Capture the cell that displays the provided text and extract its [X, Y] central coordinate. 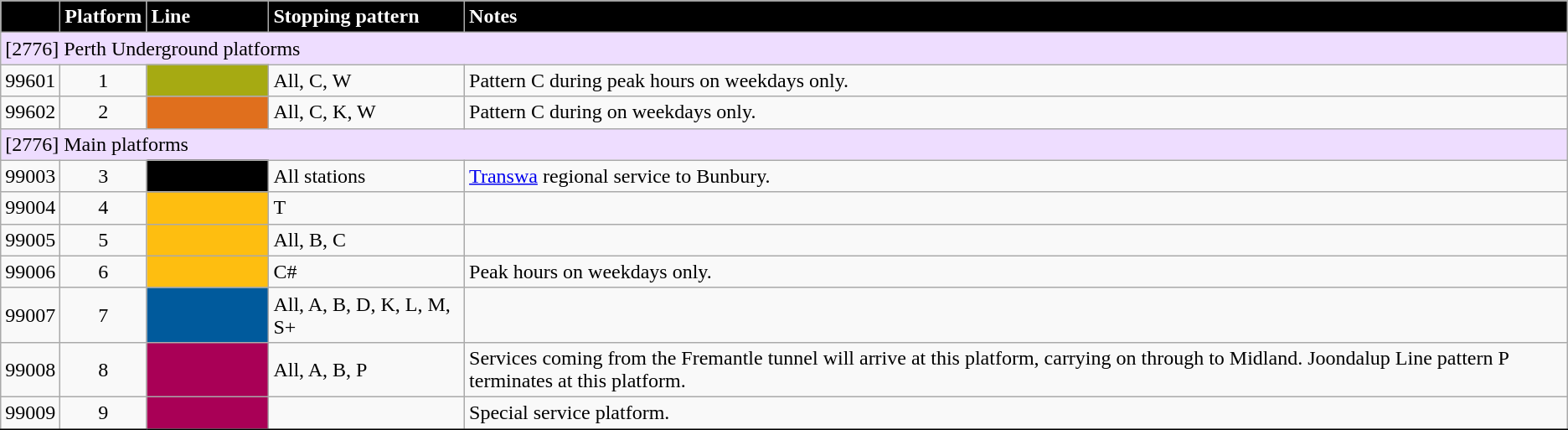
99009 [30, 412]
99006 [30, 272]
T [367, 208]
Special service platform. [1017, 412]
99003 [30, 176]
5 [104, 240]
All, C, K, W [367, 112]
[2776] Perth Underground platforms [784, 49]
7 [104, 315]
99601 [30, 80]
Notes [1017, 17]
Platform [104, 17]
8 [104, 369]
99007 [30, 315]
3 [104, 176]
Pattern C during on weekdays only. [1017, 112]
99602 [30, 112]
6 [104, 272]
99005 [30, 240]
Pattern C during peak hours on weekdays only. [1017, 80]
99004 [30, 208]
2 [104, 112]
Stopping pattern [367, 17]
1 [104, 80]
All, A, B, P [367, 369]
All stations [367, 176]
99008 [30, 369]
All, A, B, D, K, L, M, S+ [367, 315]
Line [208, 17]
C# [367, 272]
9 [104, 412]
[2776] Main platforms [784, 144]
Peak hours on weekdays only. [1017, 272]
All, C, W [367, 80]
Transwa regional service to Bunbury. [1017, 176]
All, B, C [367, 240]
4 [104, 208]
